From the cell containing the given text, extract its center point as (X, Y) coordinate. 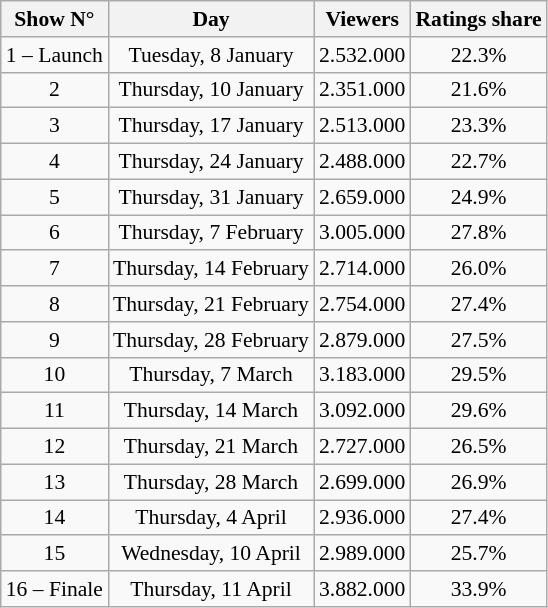
2.488.000 (362, 162)
Thursday, 11 April (211, 589)
22.7% (478, 162)
2.879.000 (362, 340)
Day (211, 19)
3 (54, 126)
Thursday, 4 April (211, 518)
Thursday, 31 January (211, 197)
11 (54, 411)
2.714.000 (362, 269)
Thursday, 7 March (211, 375)
3.882.000 (362, 589)
14 (54, 518)
Thursday, 14 March (211, 411)
2.989.000 (362, 554)
2.351.000 (362, 90)
9 (54, 340)
Thursday, 10 January (211, 90)
Thursday, 14 February (211, 269)
Thursday, 7 February (211, 233)
3.183.000 (362, 375)
2.513.000 (362, 126)
Ratings share (478, 19)
Tuesday, 8 January (211, 55)
24.9% (478, 197)
Thursday, 28 March (211, 482)
27.5% (478, 340)
Thursday, 28 February (211, 340)
27.8% (478, 233)
21.6% (478, 90)
3.005.000 (362, 233)
15 (54, 554)
Wednesday, 10 April (211, 554)
13 (54, 482)
26.5% (478, 447)
2.727.000 (362, 447)
2.936.000 (362, 518)
2 (54, 90)
Show N° (54, 19)
3.092.000 (362, 411)
29.6% (478, 411)
25.7% (478, 554)
23.3% (478, 126)
2.699.000 (362, 482)
Thursday, 21 February (211, 304)
2.532.000 (362, 55)
12 (54, 447)
10 (54, 375)
8 (54, 304)
16 – Finale (54, 589)
26.0% (478, 269)
29.5% (478, 375)
Thursday, 24 January (211, 162)
Thursday, 21 March (211, 447)
2.754.000 (362, 304)
5 (54, 197)
Thursday, 17 January (211, 126)
33.9% (478, 589)
22.3% (478, 55)
4 (54, 162)
6 (54, 233)
7 (54, 269)
2.659.000 (362, 197)
Viewers (362, 19)
26.9% (478, 482)
1 – Launch (54, 55)
